Identify which cell holds the provided text, then report its [x, y] central coordinate. 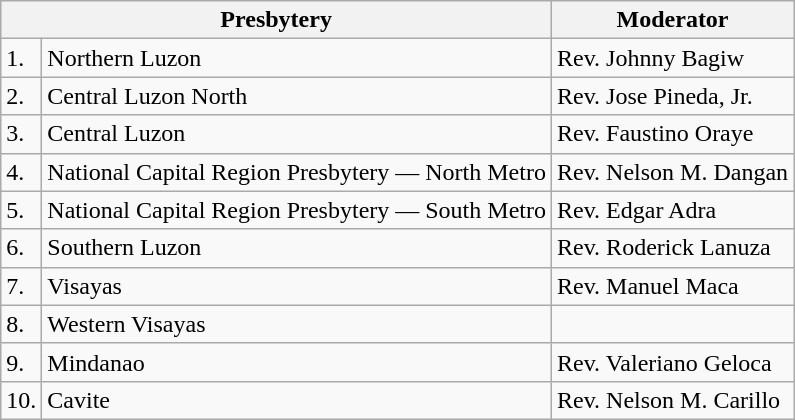
5. [22, 210]
Rev. Valeriano Geloca [672, 362]
Rev. Roderick Lanuza [672, 248]
Rev. Jose Pineda, Jr. [672, 96]
Rev. Faustino Oraye [672, 134]
3. [22, 134]
2. [22, 96]
Western Visayas [297, 324]
Rev. Edgar Adra [672, 210]
Rev. Nelson M. Carillo [672, 400]
Rev. Manuel Maca [672, 286]
Central Luzon North [297, 96]
4. [22, 172]
7. [22, 286]
6. [22, 248]
9. [22, 362]
Visayas [297, 286]
Southern Luzon [297, 248]
Northern Luzon [297, 58]
Rev. Johnny Bagiw [672, 58]
Mindanao [297, 362]
1. [22, 58]
10. [22, 400]
National Capital Region Presbytery ― North Metro [297, 172]
Moderator [672, 20]
Presbytery [276, 20]
Central Luzon [297, 134]
National Capital Region Presbytery ― South Metro [297, 210]
8. [22, 324]
Rev. Nelson M. Dangan [672, 172]
Cavite [297, 400]
